Extract the (x, y) coordinate from the center of the cell holding the provided text.  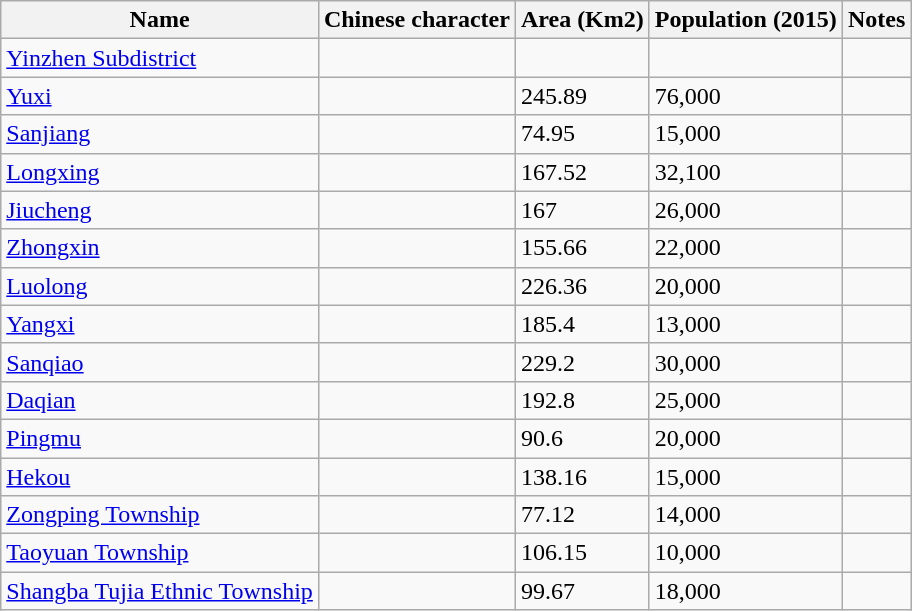
32,100 (746, 172)
25,000 (746, 400)
167.52 (582, 172)
Zhongxin (160, 248)
Population (2015) (746, 20)
Zongping Township (160, 515)
Luolong (160, 286)
185.4 (582, 324)
Taoyuan Township (160, 553)
229.2 (582, 362)
Area (Km2) (582, 20)
Chinese character (416, 20)
245.89 (582, 96)
Notes (876, 20)
155.66 (582, 248)
192.8 (582, 400)
Sanjiang (160, 134)
Yangxi (160, 324)
74.95 (582, 134)
76,000 (746, 96)
226.36 (582, 286)
26,000 (746, 210)
22,000 (746, 248)
106.15 (582, 553)
Yuxi (160, 96)
Shangba Tujia Ethnic Township (160, 591)
Sanqiao (160, 362)
10,000 (746, 553)
99.67 (582, 591)
Hekou (160, 477)
138.16 (582, 477)
13,000 (746, 324)
77.12 (582, 515)
Daqian (160, 400)
30,000 (746, 362)
Yinzhen Subdistrict (160, 58)
18,000 (746, 591)
14,000 (746, 515)
Pingmu (160, 438)
Jiucheng (160, 210)
90.6 (582, 438)
Name (160, 20)
Longxing (160, 172)
167 (582, 210)
